For the text-containing cell, return its midpoint in (x, y) coordinate format. 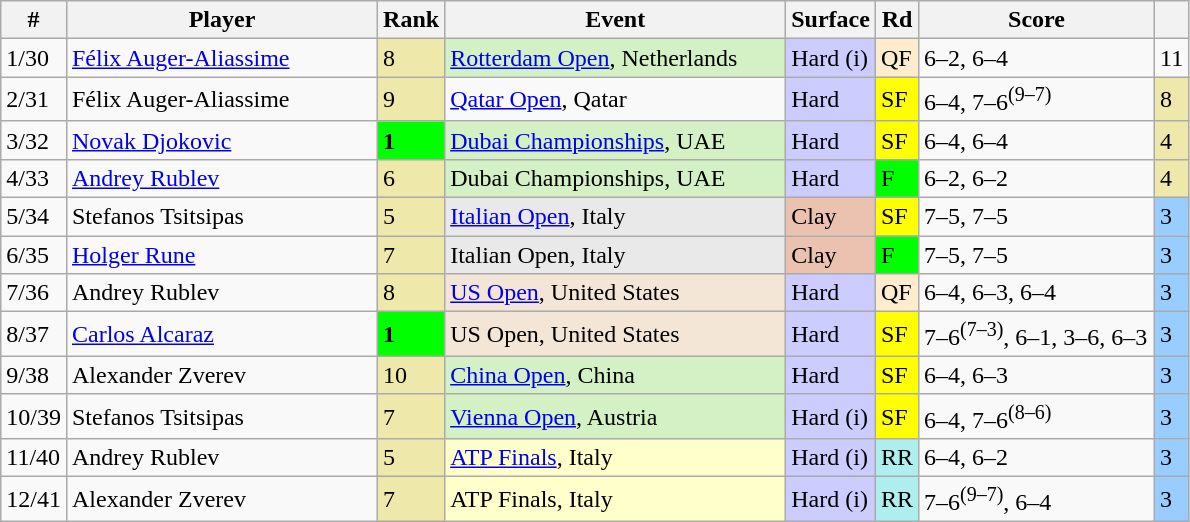
7/36 (34, 293)
11/40 (34, 458)
6–4, 6–3 (1037, 375)
6–2, 6–2 (1037, 178)
2/31 (34, 100)
5/34 (34, 217)
Holger Rune (222, 255)
6–4, 6–4 (1037, 140)
Vienna Open, Austria (616, 416)
6–4, 6–2 (1037, 458)
10 (412, 375)
Rd (896, 20)
Novak Djokovic (222, 140)
12/41 (34, 500)
6–4, 6–3, 6–4 (1037, 293)
Player (222, 20)
6–2, 6–4 (1037, 58)
7–6(9–7), 6–4 (1037, 500)
9/38 (34, 375)
Qatar Open, Qatar (616, 100)
8/37 (34, 334)
1/30 (34, 58)
11 (1172, 58)
6/35 (34, 255)
Score (1037, 20)
6–4, 7–6(9–7) (1037, 100)
3/32 (34, 140)
7–6(7–3), 6–1, 3–6, 6–3 (1037, 334)
Rank (412, 20)
Rotterdam Open, Netherlands (616, 58)
4/33 (34, 178)
China Open, China (616, 375)
9 (412, 100)
6–4, 7–6(8–6) (1037, 416)
6 (412, 178)
Carlos Alcaraz (222, 334)
10/39 (34, 416)
Event (616, 20)
# (34, 20)
Surface (831, 20)
